For the text-containing cell, return its midpoint in (X, Y) coordinate format. 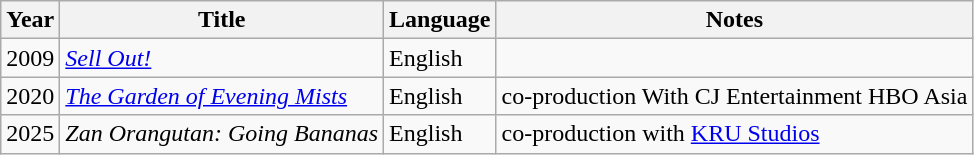
2025 (30, 134)
co-production With CJ Entertainment HBO Asia (734, 96)
2020 (30, 96)
co-production with KRU Studios (734, 134)
Zan Orangutan: Going Bananas (222, 134)
Sell Out! (222, 58)
Notes (734, 20)
2009 (30, 58)
Title (222, 20)
Language (440, 20)
Year (30, 20)
The Garden of Evening Mists (222, 96)
